Locate the cell with the specified text and output its (X, Y) center coordinate. 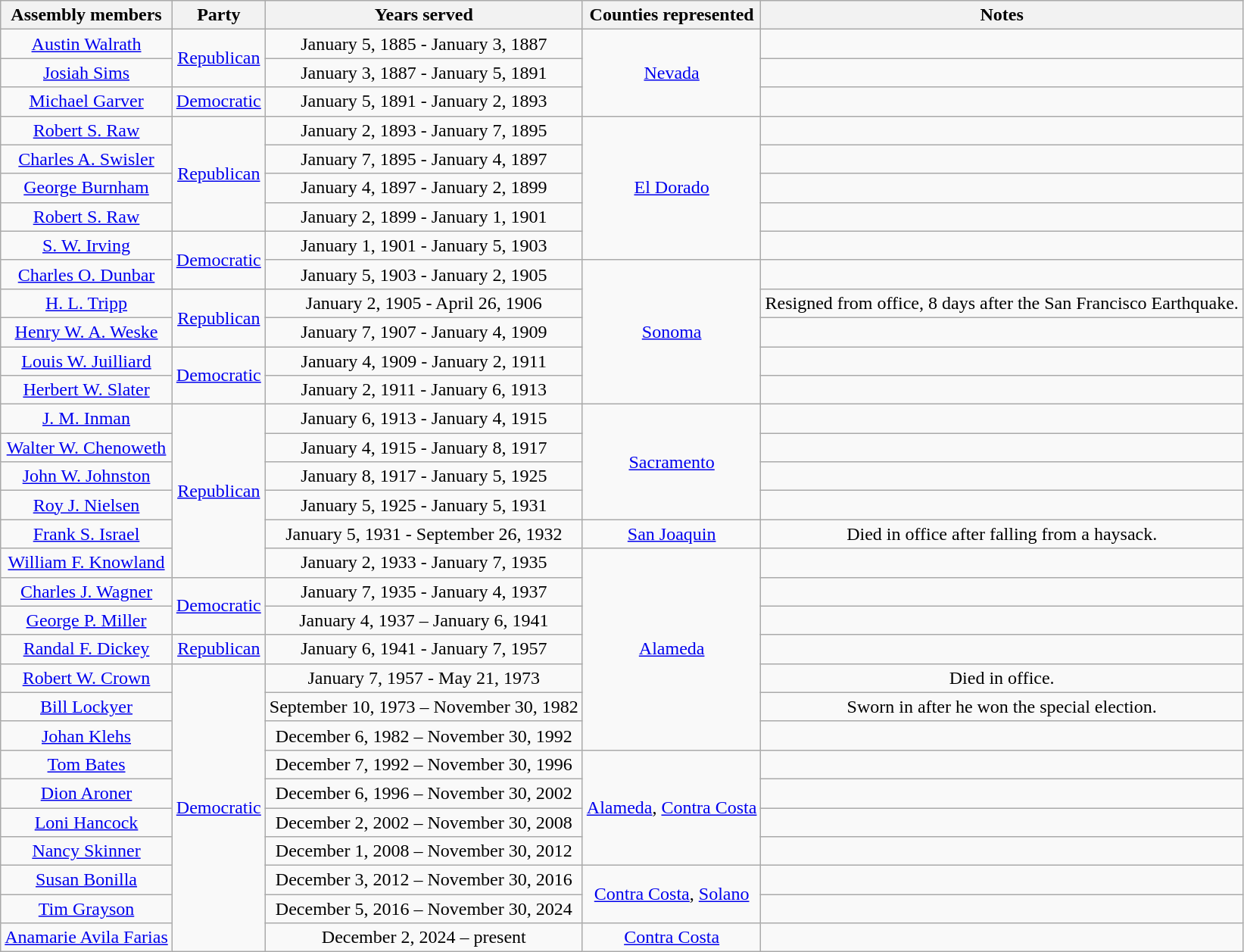
J. M. Inman (86, 419)
Charles O. Dunbar (86, 274)
John W. Johnston (86, 476)
Died in office after falling from a haysack. (1002, 534)
December 6, 1982 – November 30, 1992 (424, 735)
January 5, 1925 - January 5, 1931 (424, 505)
Resigned from office, 8 days after the San Francisco Earthquake. (1002, 303)
September 10, 1973 – November 30, 1982 (424, 707)
Counties represented (672, 15)
Walter W. Chenoweth (86, 448)
Sacramento (672, 462)
Charles J. Wagner (86, 591)
Dion Aroner (86, 793)
January 7, 1935 - January 4, 1937 (424, 591)
January 7, 1895 - January 4, 1897 (424, 159)
December 3, 2012 – November 30, 2016 (424, 880)
Sonoma (672, 332)
Died in office. (1002, 678)
Tom Bates (86, 764)
Johan Klehs (86, 735)
January 6, 1913 - January 4, 1915 (424, 419)
Loni Hancock (86, 822)
Bill Lockyer (86, 707)
William F. Knowland (86, 563)
January 8, 1917 - January 5, 1925 (424, 476)
January 1, 1901 - January 5, 1903 (424, 245)
January 2, 1911 - January 6, 1913 (424, 390)
Notes (1002, 15)
Alameda, Contra Costa (672, 807)
George P. Miller (86, 620)
Louis W. Juilliard (86, 361)
Herbert W. Slater (86, 390)
George Burnham (86, 188)
Austin Walrath (86, 44)
Contra Costa (672, 938)
Roy J. Nielsen (86, 505)
December 5, 2016 – November 30, 2024 (424, 909)
Nevada (672, 73)
Nancy Skinner (86, 851)
Henry W. A. Weske (86, 332)
January 4, 1897 - January 2, 1899 (424, 188)
Anamarie Avila Farias (86, 938)
January 6, 1941 - January 7, 1957 (424, 649)
January 2, 1893 - January 7, 1895 (424, 130)
H. L. Tripp (86, 303)
Michael Garver (86, 101)
Susan Bonilla (86, 880)
January 2, 1899 - January 1, 1901 (424, 217)
January 2, 1933 - January 7, 1935 (424, 563)
December 7, 1992 – November 30, 1996 (424, 764)
January 4, 1937 – January 6, 1941 (424, 620)
Robert W. Crown (86, 678)
Assembly members (86, 15)
January 7, 1957 - May 21, 1973 (424, 678)
Randal F. Dickey (86, 649)
El Dorado (672, 188)
January 3, 1887 - January 5, 1891 (424, 73)
Alameda (672, 649)
Josiah Sims (86, 73)
December 6, 1996 – November 30, 2002 (424, 793)
December 2, 2024 – present (424, 938)
January 4, 1909 - January 2, 1911 (424, 361)
Tim Grayson (86, 909)
January 7, 1907 - January 4, 1909 (424, 332)
Sworn in after he won the special election. (1002, 707)
January 5, 1931 - September 26, 1932 (424, 534)
January 5, 1885 - January 3, 1887 (424, 44)
Frank S. Israel (86, 534)
January 4, 1915 - January 8, 1917 (424, 448)
December 2, 2002 – November 30, 2008 (424, 822)
Years served (424, 15)
S. W. Irving (86, 245)
Charles A. Swisler (86, 159)
December 1, 2008 – November 30, 2012 (424, 851)
January 5, 1891 - January 2, 1893 (424, 101)
January 5, 1903 - January 2, 1905 (424, 274)
Contra Costa, Solano (672, 894)
Party (218, 15)
January 2, 1905 - April 26, 1906 (424, 303)
San Joaquin (672, 534)
